Detect which cell encompasses the target text, then output its (x, y) center coordinate. 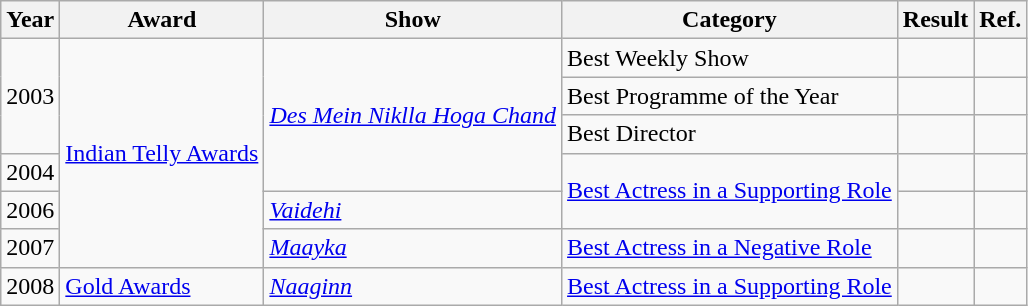
Best Actress in a Negative Role (730, 248)
2006 (30, 210)
Best Director (730, 134)
2003 (30, 96)
2008 (30, 286)
Naaginn (413, 286)
Gold Awards (162, 286)
Best Weekly Show (730, 58)
Vaidehi (413, 210)
Des Mein Niklla Hoga Chand (413, 115)
Maayka (413, 248)
Best Programme of the Year (730, 96)
2007 (30, 248)
Result (935, 20)
2004 (30, 172)
Category (730, 20)
Indian Telly Awards (162, 153)
Award (162, 20)
Show (413, 20)
Ref. (1000, 20)
Year (30, 20)
